Scan for the cell matching the given text and deliver its (x, y) coordinate at center. 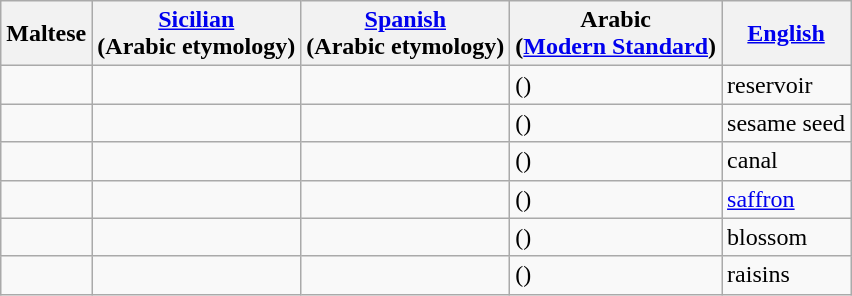
saffron (786, 199)
raisins (786, 275)
Sicilian(Arabic etymology) (196, 34)
blossom (786, 237)
Spanish(Arabic etymology) (406, 34)
sesame seed (786, 123)
canal (786, 161)
reservoir (786, 85)
English (786, 34)
Maltese (46, 34)
Arabic(Modern Standard) (616, 34)
